Locate the cell with the specified text and output its (x, y) center coordinate. 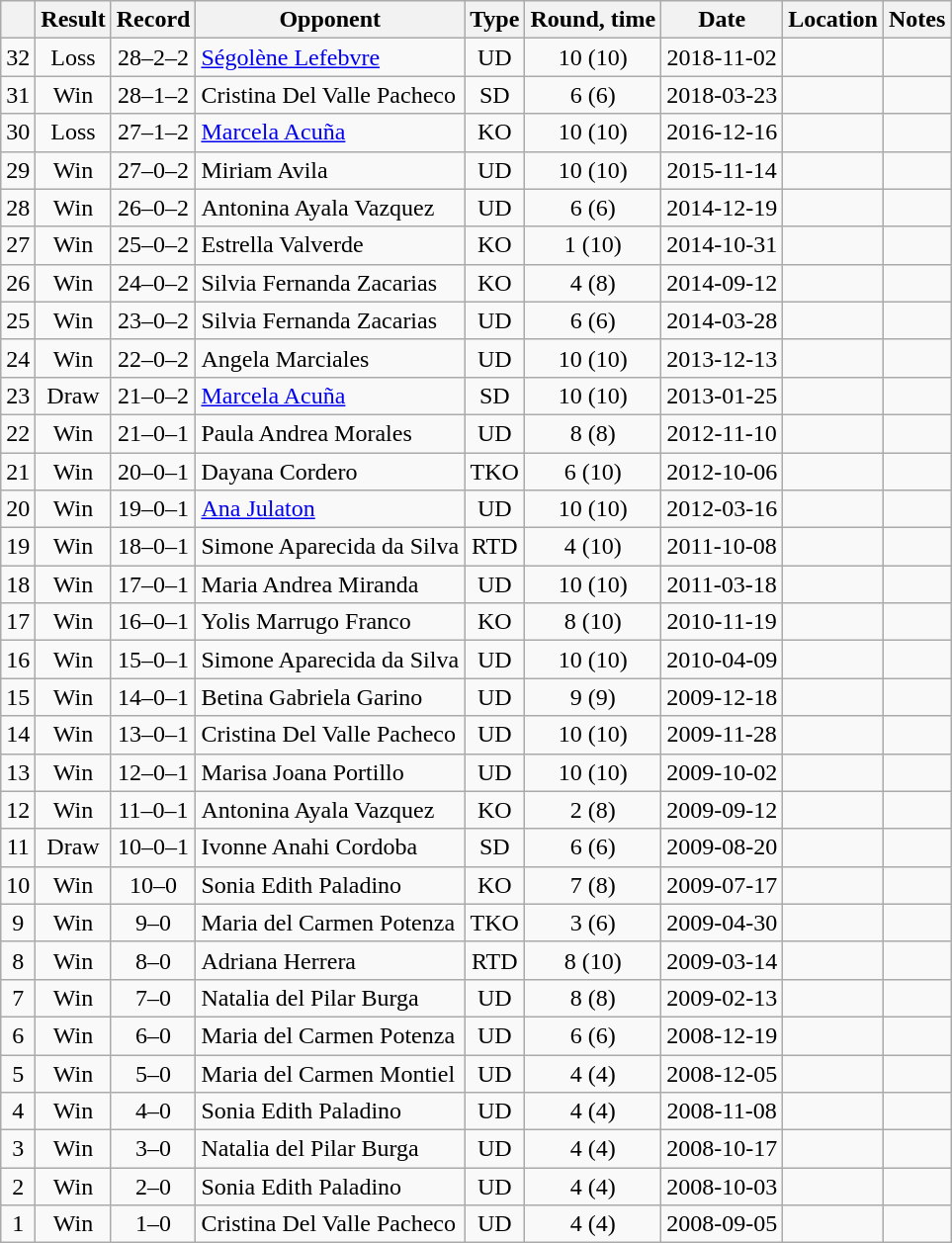
Estrella Valverde (330, 245)
12 (18, 810)
2009-02-13 (722, 998)
26 (18, 283)
2011-03-18 (722, 584)
Maria del Carmen Montiel (330, 1073)
Opponent (330, 20)
Paula Andrea Morales (330, 433)
2011-10-08 (722, 547)
2008-10-03 (722, 1187)
2008-10-17 (722, 1149)
2009-09-12 (722, 810)
3–0 (153, 1149)
4 (18, 1111)
9 (18, 923)
2008-11-08 (722, 1111)
2009-03-14 (722, 960)
2 (8) (593, 810)
2008-12-05 (722, 1073)
15–0–1 (153, 660)
Location (833, 20)
Date (722, 20)
2008-09-05 (722, 1224)
4–0 (153, 1111)
6 (10) (593, 472)
23 (18, 396)
2014-12-19 (722, 208)
6–0 (153, 1035)
Yolis Marrugo Franco (330, 622)
27–1–2 (153, 133)
2016-12-16 (722, 133)
32 (18, 57)
Ivonne Anahi Cordoba (330, 847)
Adriana Herrera (330, 960)
21–0–1 (153, 433)
2008-12-19 (722, 1035)
30 (18, 133)
Miriam Avila (330, 170)
11–0–1 (153, 810)
2010-04-09 (722, 660)
27 (18, 245)
2014-10-31 (722, 245)
21–0–2 (153, 396)
Result (73, 20)
Maria Andrea Miranda (330, 584)
2015-11-14 (722, 170)
2009-07-17 (722, 885)
18 (18, 584)
7–0 (153, 998)
2009-10-02 (722, 772)
9 (9) (593, 697)
5 (18, 1073)
2012-03-16 (722, 509)
28–1–2 (153, 95)
Ana Julaton (330, 509)
18–0–1 (153, 547)
Angela Marciales (330, 358)
2012-10-06 (722, 472)
2009-08-20 (722, 847)
1–0 (153, 1224)
14 (18, 735)
14–0–1 (153, 697)
24–0–2 (153, 283)
17–0–1 (153, 584)
19 (18, 547)
2014-03-28 (722, 320)
2009-12-18 (722, 697)
10–0 (153, 885)
2018-11-02 (722, 57)
31 (18, 95)
6 (18, 1035)
25 (18, 320)
Notes (916, 20)
25–0–2 (153, 245)
16–0–1 (153, 622)
19–0–1 (153, 509)
4 (8) (593, 283)
11 (18, 847)
3 (6) (593, 923)
2009-11-28 (722, 735)
10 (18, 885)
22–0–2 (153, 358)
Betina Gabriela Garino (330, 697)
7 (8) (593, 885)
22 (18, 433)
2014-09-12 (722, 283)
Ségolène Lefebvre (330, 57)
2 (18, 1187)
1 (10) (593, 245)
28 (18, 208)
2010-11-19 (722, 622)
5–0 (153, 1073)
13 (18, 772)
2013-01-25 (722, 396)
20 (18, 509)
17 (18, 622)
27–0–2 (153, 170)
Type (494, 20)
28–2–2 (153, 57)
7 (18, 998)
29 (18, 170)
23–0–2 (153, 320)
2018-03-23 (722, 95)
15 (18, 697)
21 (18, 472)
2013-12-13 (722, 358)
13–0–1 (153, 735)
12–0–1 (153, 772)
10–0–1 (153, 847)
8 (18, 960)
20–0–1 (153, 472)
Dayana Cordero (330, 472)
2–0 (153, 1187)
24 (18, 358)
2012-11-10 (722, 433)
3 (18, 1149)
Round, time (593, 20)
Record (153, 20)
4 (10) (593, 547)
26–0–2 (153, 208)
2009-04-30 (722, 923)
9–0 (153, 923)
Marisa Joana Portillo (330, 772)
16 (18, 660)
8–0 (153, 960)
1 (18, 1224)
